From the cell containing the given text, extract its center point as (X, Y) coordinate. 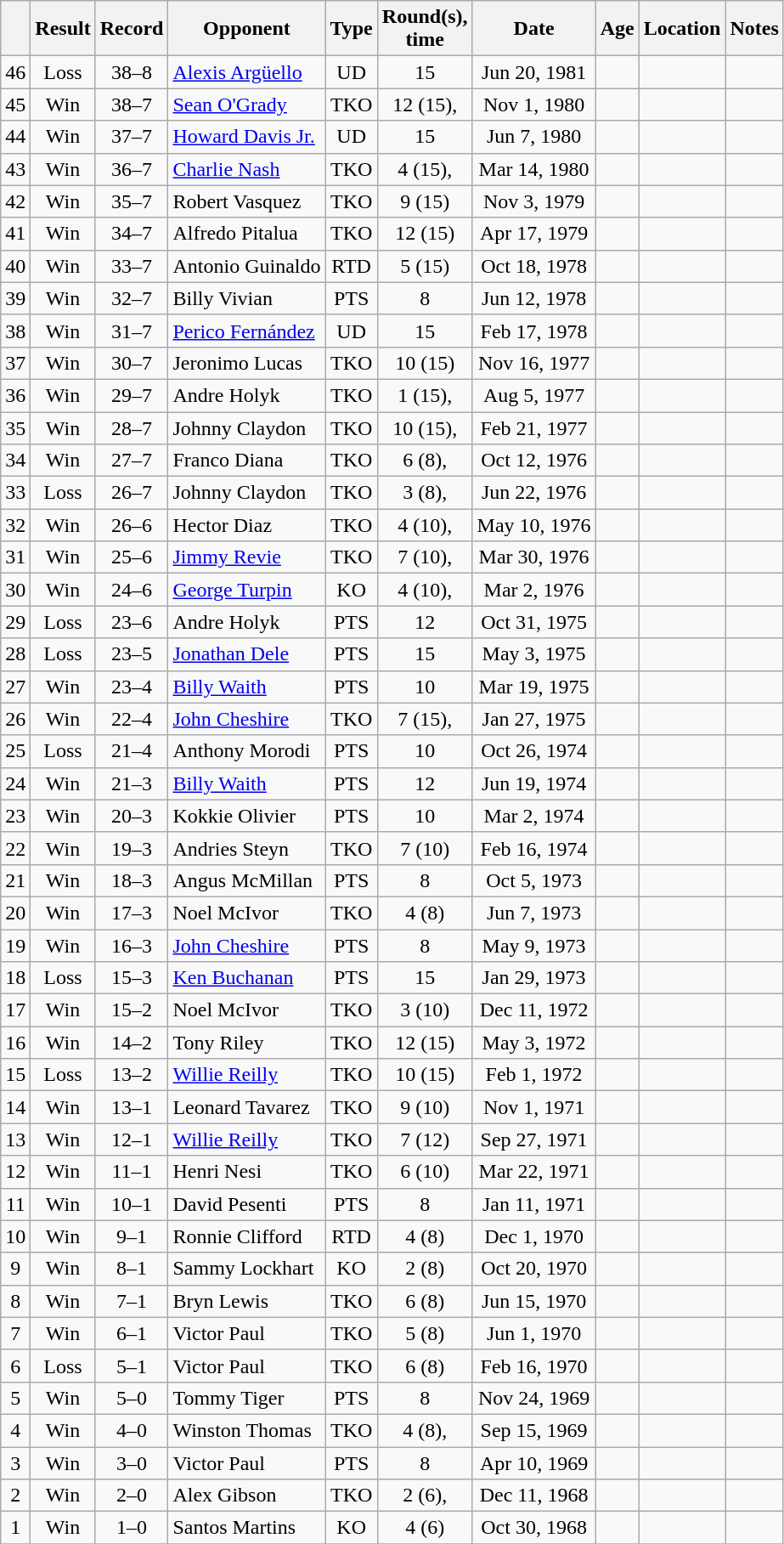
20–3 (132, 816)
18–3 (132, 880)
35–7 (132, 201)
11 (15, 1204)
21–4 (132, 751)
George Turpin (246, 590)
2 (8) (425, 1269)
Jun 19, 1974 (533, 783)
25–6 (132, 557)
May 3, 1972 (533, 1043)
Sammy Lockhart (246, 1269)
May 9, 1973 (533, 946)
Tommy Tiger (246, 1398)
Anthony Morodi (246, 751)
23–4 (132, 687)
Oct 18, 1978 (533, 266)
Jan 11, 1971 (533, 1204)
Oct 12, 1976 (533, 461)
Tony Riley (246, 1043)
Robert Vasquez (246, 201)
23–6 (132, 622)
Angus McMillan (246, 880)
9–1 (132, 1236)
3 (8), (425, 493)
Hector Diaz (246, 525)
Jun 1, 1970 (533, 1333)
16–3 (132, 946)
1 (15, 1528)
7 (10) (425, 848)
Jeronimo Lucas (246, 363)
Aug 5, 1977 (533, 395)
Dec 1, 1970 (533, 1236)
Opponent (246, 29)
Sep 27, 1971 (533, 1140)
27–7 (132, 461)
Apr 10, 1969 (533, 1462)
6 (8), (425, 461)
36 (15, 395)
Date (533, 29)
Ronnie Clifford (246, 1236)
18 (15, 978)
21 (15, 880)
3–0 (132, 1462)
44 (15, 137)
Jun 20, 1981 (533, 72)
40 (15, 266)
13–2 (132, 1075)
6 (10) (425, 1172)
1–0 (132, 1528)
42 (15, 201)
11–1 (132, 1172)
17 (15, 1010)
5 (8) (425, 1333)
Feb 16, 1974 (533, 848)
10–1 (132, 1204)
24–6 (132, 590)
Nov 1, 1971 (533, 1107)
22–4 (132, 719)
Winston Thomas (246, 1430)
2–0 (132, 1496)
14–2 (132, 1043)
Sean O'Grady (246, 105)
7–1 (132, 1301)
38–7 (132, 105)
Jun 7, 1980 (533, 137)
38–8 (132, 72)
Alfredo Pitalua (246, 234)
34–7 (132, 234)
35 (15, 427)
Oct 20, 1970 (533, 1269)
Alexis Argüello (246, 72)
33 (15, 493)
9 (15) (425, 201)
Mar 30, 1976 (533, 557)
7 (15, 1333)
Kokkie Olivier (246, 816)
13–1 (132, 1107)
Leonard Tavarez (246, 1107)
5 (15) (425, 266)
Bryn Lewis (246, 1301)
31–7 (132, 331)
16 (15, 1043)
Type (352, 29)
Ken Buchanan (246, 978)
Howard Davis Jr. (246, 137)
Feb 17, 1978 (533, 331)
Oct 26, 1974 (533, 751)
Alex Gibson (246, 1496)
19 (15, 946)
15–3 (132, 978)
Sep 15, 1969 (533, 1430)
32 (15, 525)
6 (15, 1366)
7 (10), (425, 557)
Jun 22, 1976 (533, 493)
8–1 (132, 1269)
Antonio Guinaldo (246, 266)
May 3, 1975 (533, 654)
4 (15), (425, 169)
Jun 7, 1973 (533, 913)
23–5 (132, 654)
19–3 (132, 848)
Jan 29, 1973 (533, 978)
23 (15, 816)
Perico Fernández (246, 331)
7 (12) (425, 1140)
43 (15, 169)
Mar 2, 1976 (533, 590)
Henri Nesi (246, 1172)
20 (15, 913)
Feb 1, 1972 (533, 1075)
Record (132, 29)
Jimmy Revie (246, 557)
17–3 (132, 913)
Andries Steyn (246, 848)
26 (15, 719)
Mar 19, 1975 (533, 687)
Oct 5, 1973 (533, 880)
6–1 (132, 1333)
4–0 (132, 1430)
5 (15, 1398)
Nov 1, 1980 (533, 105)
3 (10) (425, 1010)
5–1 (132, 1366)
Billy Vivian (246, 298)
22 (15, 848)
9 (15, 1269)
Santos Martins (246, 1528)
13 (15, 1140)
Jun 12, 1978 (533, 298)
41 (15, 234)
Nov 16, 1977 (533, 363)
4 (6) (425, 1528)
Notes (754, 29)
Oct 31, 1975 (533, 622)
38 (15, 331)
37–7 (132, 137)
26–7 (132, 493)
Mar 2, 1974 (533, 816)
Feb 21, 1977 (533, 427)
Mar 14, 1980 (533, 169)
29–7 (132, 395)
Dec 11, 1968 (533, 1496)
15–2 (132, 1010)
31 (15, 557)
Age (617, 29)
39 (15, 298)
Oct 30, 1968 (533, 1528)
24 (15, 783)
Charlie Nash (246, 169)
4 (8), (425, 1430)
46 (15, 72)
Jonathan Dele (246, 654)
32–7 (132, 298)
30 (15, 590)
Result (63, 29)
14 (15, 1107)
2 (15, 1496)
Dec 11, 1972 (533, 1010)
28–7 (132, 427)
28 (15, 654)
Location (682, 29)
12 (15), (425, 105)
45 (15, 105)
Apr 17, 1979 (533, 234)
9 (10) (425, 1107)
21–3 (132, 783)
12–1 (132, 1140)
David Pesenti (246, 1204)
May 10, 1976 (533, 525)
Feb 16, 1970 (533, 1366)
Nov 3, 1979 (533, 201)
29 (15, 622)
5–0 (132, 1398)
36–7 (132, 169)
10 (15), (425, 427)
37 (15, 363)
Mar 22, 1971 (533, 1172)
30–7 (132, 363)
34 (15, 461)
Jan 27, 1975 (533, 719)
Jun 15, 1970 (533, 1301)
26–6 (132, 525)
Round(s),time (425, 29)
Nov 24, 1969 (533, 1398)
7 (15), (425, 719)
27 (15, 687)
4 (15, 1430)
2 (6), (425, 1496)
1 (15), (425, 395)
25 (15, 751)
Franco Diana (246, 461)
33–7 (132, 266)
3 (15, 1462)
